Scan for the cell matching the given text and deliver its (X, Y) coordinate at center. 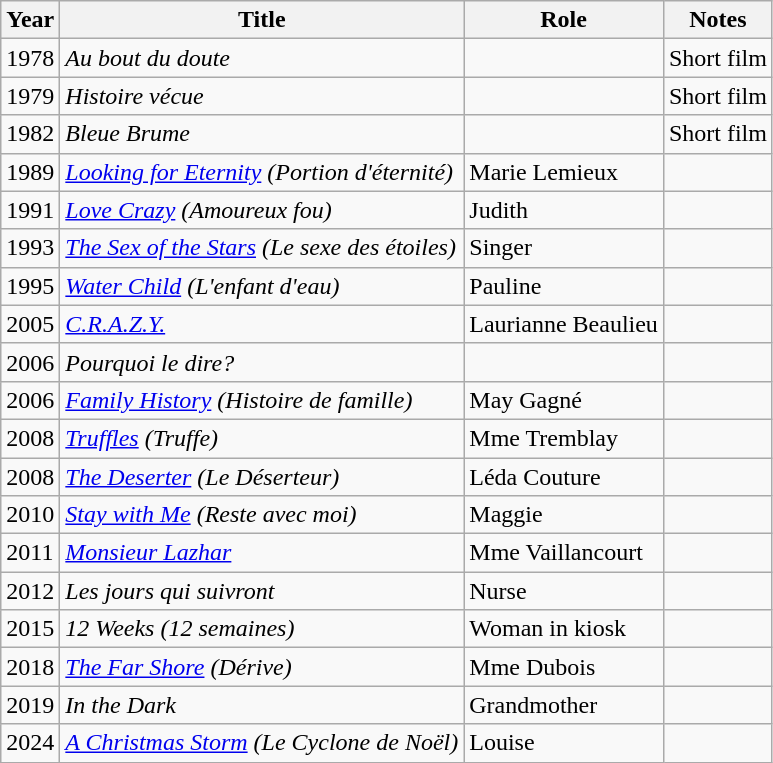
Maggie (564, 515)
Singer (564, 248)
Judith (564, 210)
Monsieur Lazhar (262, 553)
Nurse (564, 591)
The Deserter (Le Déserteur) (262, 477)
Woman in kiosk (564, 629)
Léda Couture (564, 477)
Pourquoi le dire? (262, 362)
1993 (30, 248)
Mme Vaillancourt (564, 553)
1982 (30, 134)
2010 (30, 515)
Looking for Eternity (Portion d'éternité) (262, 172)
Water Child (L'enfant d'eau) (262, 286)
2015 (30, 629)
May Gagné (564, 400)
Love Crazy (Amoureux fou) (262, 210)
2019 (30, 705)
Louise (564, 743)
A Christmas Storm (Le Cyclone de Noël) (262, 743)
Truffles (Truffe) (262, 438)
2012 (30, 591)
1989 (30, 172)
In the Dark (262, 705)
Year (30, 20)
1995 (30, 286)
Pauline (564, 286)
Grandmother (564, 705)
The Far Shore (Dérive) (262, 667)
12 Weeks (12 semaines) (262, 629)
2011 (30, 553)
The Sex of the Stars (Le sexe des étoiles) (262, 248)
Notes (718, 20)
1978 (30, 58)
1991 (30, 210)
C.R.A.Z.Y. (262, 324)
Les jours qui suivront (262, 591)
2005 (30, 324)
Au bout du doute (262, 58)
Role (564, 20)
Title (262, 20)
Histoire vécue (262, 96)
1979 (30, 96)
Family History (Histoire de famille) (262, 400)
Bleue Brume (262, 134)
2024 (30, 743)
Mme Tremblay (564, 438)
Mme Dubois (564, 667)
2018 (30, 667)
Marie Lemieux (564, 172)
Laurianne Beaulieu (564, 324)
Stay with Me (Reste avec moi) (262, 515)
